Extract the [x, y] coordinate from the center of the cell holding the provided text.  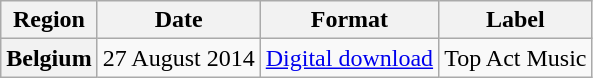
Region [49, 20]
Belgium [49, 58]
27 August 2014 [178, 58]
Top Act Music [516, 58]
Date [178, 20]
Digital download [349, 58]
Format [349, 20]
Label [516, 20]
